Detect which cell encompasses the target text, then output its (X, Y) center coordinate. 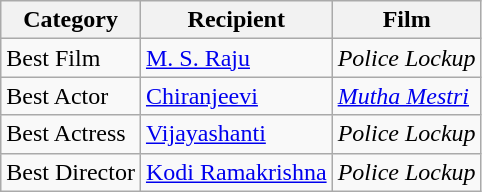
Mutha Mestri (406, 96)
Best Actress (71, 134)
M. S. Raju (236, 58)
Best Actor (71, 96)
Kodi Ramakrishna (236, 172)
Best Film (71, 58)
Film (406, 20)
Best Director (71, 172)
Vijayashanti (236, 134)
Recipient (236, 20)
Chiranjeevi (236, 96)
Category (71, 20)
